Extract the [X, Y] coordinate from the center of the cell holding the provided text.  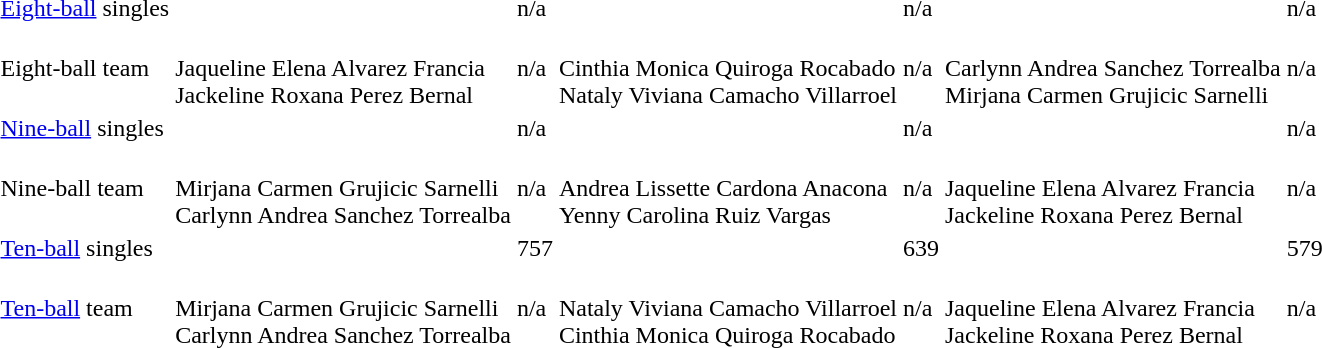
639 [922, 248]
Andrea Lissette Cardona AnaconaYenny Carolina Ruiz Vargas [728, 188]
Cinthia Monica Quiroga RocabadoNataly Viviana Camacho Villarroel [728, 68]
757 [534, 248]
Carlynn Andrea Sanchez TorrealbaMirjana Carmen Grujicic Sarnelli [1114, 68]
Mirjana Carmen Grujicic SarnelliCarlynn Andrea Sanchez Torrealba [344, 188]
